Detect which cell encompasses the target text, then output its [X, Y] center coordinate. 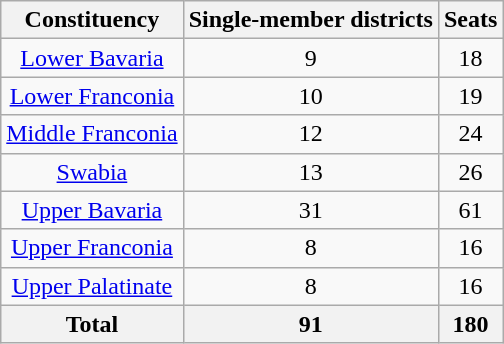
19 [470, 96]
9 [310, 58]
26 [470, 172]
13 [310, 172]
Total [92, 324]
12 [310, 134]
Seats [470, 20]
Lower Franconia [92, 96]
Swabia [92, 172]
91 [310, 324]
18 [470, 58]
31 [310, 210]
Middle Franconia [92, 134]
Constituency [92, 20]
10 [310, 96]
61 [470, 210]
Single-member districts [310, 20]
Upper Palatinate [92, 286]
Lower Bavaria [92, 58]
24 [470, 134]
Upper Bavaria [92, 210]
Upper Franconia [92, 248]
180 [470, 324]
